Find where the given text appears and provide that cell's center as (X, Y) coordinate. 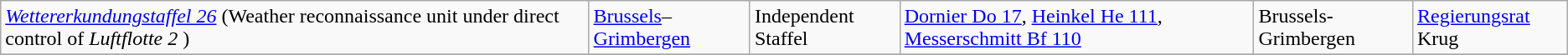
Independent Staffel (824, 28)
Brussels-Grimbergen (1333, 28)
Wettererkundungstaffel 26 (Weather reconnaissance unit under direct control of Luftflotte 2 ) (295, 28)
Dornier Do 17, Heinkel He 111, Messerschmitt Bf 110 (1077, 28)
Regierungsrat Krug (1489, 28)
Brussels–Grimbergen (669, 28)
